Return the (x, y) coordinate for the center point of the cell that contains the specified text.  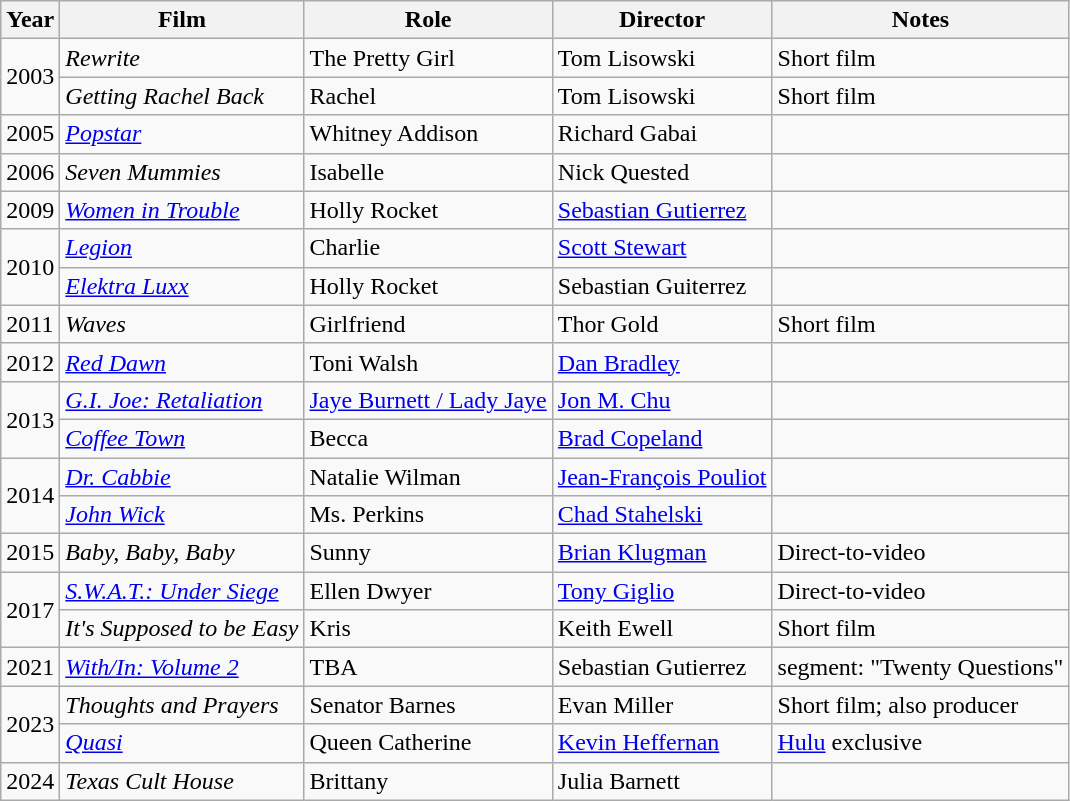
segment: "Twenty Questions" (920, 667)
Red Dawn (182, 362)
Women in Trouble (182, 210)
Julia Barnett (662, 781)
Seven Mummies (182, 172)
Coffee Town (182, 438)
Ms. Perkins (428, 515)
Charlie (428, 248)
2017 (30, 610)
With/In: Volume 2 (182, 667)
Dan Bradley (662, 362)
Texas Cult House (182, 781)
Brad Copeland (662, 438)
John Wick (182, 515)
2005 (30, 134)
Jon M. Chu (662, 400)
Role (428, 20)
Isabelle (428, 172)
Thor Gold (662, 324)
2009 (30, 210)
Rachel (428, 96)
Keith Ewell (662, 629)
Getting Rachel Back (182, 96)
Sunny (428, 553)
Girlfriend (428, 324)
2010 (30, 267)
Thoughts and Prayers (182, 705)
Ellen Dwyer (428, 591)
Whitney Addison (428, 134)
Brittany (428, 781)
Hulu exclusive (920, 743)
Jaye Burnett / Lady Jaye (428, 400)
Kris (428, 629)
Queen Catherine (428, 743)
2015 (30, 553)
Richard Gabai (662, 134)
Becca (428, 438)
It's Supposed to be Easy (182, 629)
S.W.A.T.: Under Siege (182, 591)
Legion (182, 248)
Notes (920, 20)
2023 (30, 724)
Nick Quested (662, 172)
Scott Stewart (662, 248)
Brian Klugman (662, 553)
Director (662, 20)
The Pretty Girl (428, 58)
Year (30, 20)
Quasi (182, 743)
Popstar (182, 134)
TBA (428, 667)
Senator Barnes (428, 705)
Chad Stahelski (662, 515)
2013 (30, 419)
2006 (30, 172)
Kevin Heffernan (662, 743)
2024 (30, 781)
Short film; also producer (920, 705)
2012 (30, 362)
Jean-François Pouliot (662, 477)
Film (182, 20)
Evan Miller (662, 705)
Elektra Luxx (182, 286)
Toni Walsh (428, 362)
2011 (30, 324)
Waves (182, 324)
Sebastian Guiterrez (662, 286)
2021 (30, 667)
Natalie Wilman (428, 477)
2014 (30, 496)
2003 (30, 77)
Tony Giglio (662, 591)
Dr. Cabbie (182, 477)
G.I. Joe: Retaliation (182, 400)
Baby, Baby, Baby (182, 553)
Rewrite (182, 58)
